From the cell containing the given text, extract its center point as (x, y) coordinate. 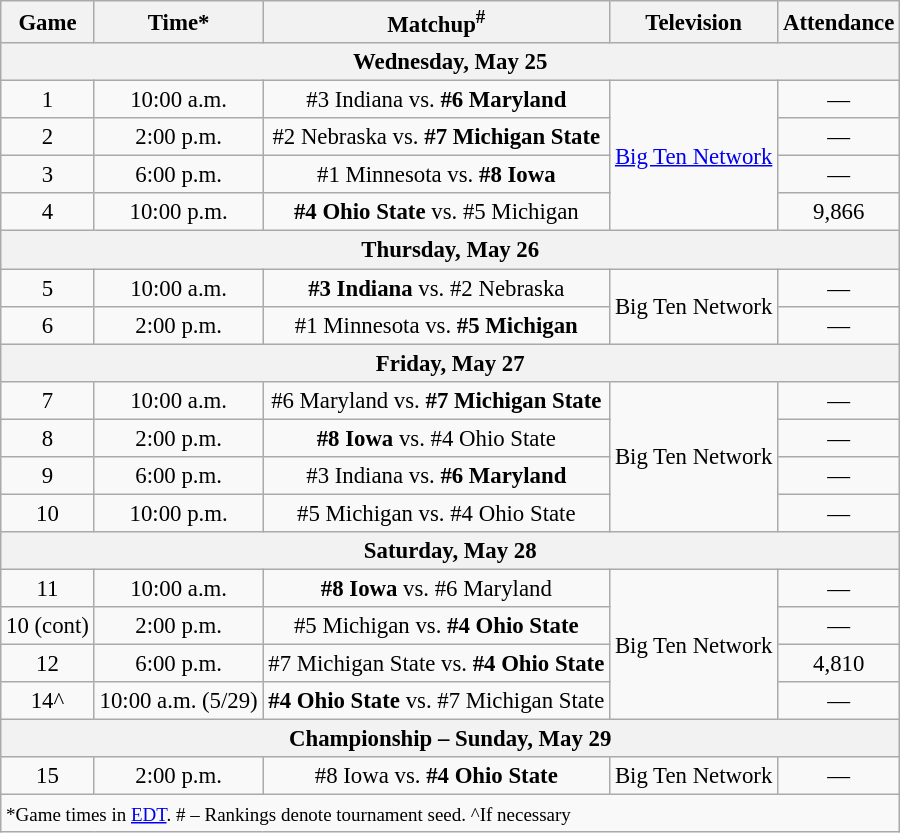
#2 Nebraska vs. #7 Michigan State (436, 137)
12 (48, 664)
#1 Minnesota vs. #8 Iowa (436, 175)
Game (48, 22)
#7 Michigan State vs. #4 Ohio State (436, 664)
Matchup# (436, 22)
Friday, May 27 (450, 363)
2 (48, 137)
1 (48, 100)
#4 Ohio State vs. #7 Michigan State (436, 701)
Time* (178, 22)
6 (48, 325)
8 (48, 438)
9 (48, 476)
7 (48, 400)
4,810 (839, 664)
5 (48, 288)
#6 Maryland vs. #7 Michigan State (436, 400)
*Game times in EDT. # – Rankings denote tournament seed. ^If necessary (450, 814)
11 (48, 588)
10 (cont) (48, 626)
3 (48, 175)
Attendance (839, 22)
10 (48, 513)
9,866 (839, 213)
14^ (48, 701)
#4 Ohio State vs. #5 Michigan (436, 213)
#8 Iowa vs. #6 Maryland (436, 588)
Wednesday, May 25 (450, 62)
4 (48, 213)
Saturday, May 28 (450, 551)
15 (48, 776)
Championship – Sunday, May 29 (450, 739)
Television (694, 22)
10:00 a.m. (5/29) (178, 701)
Thursday, May 26 (450, 250)
#3 Indiana vs. #2 Nebraska (436, 288)
#1 Minnesota vs. #5 Michigan (436, 325)
